Locate the cell with the specified text and output its (X, Y) center coordinate. 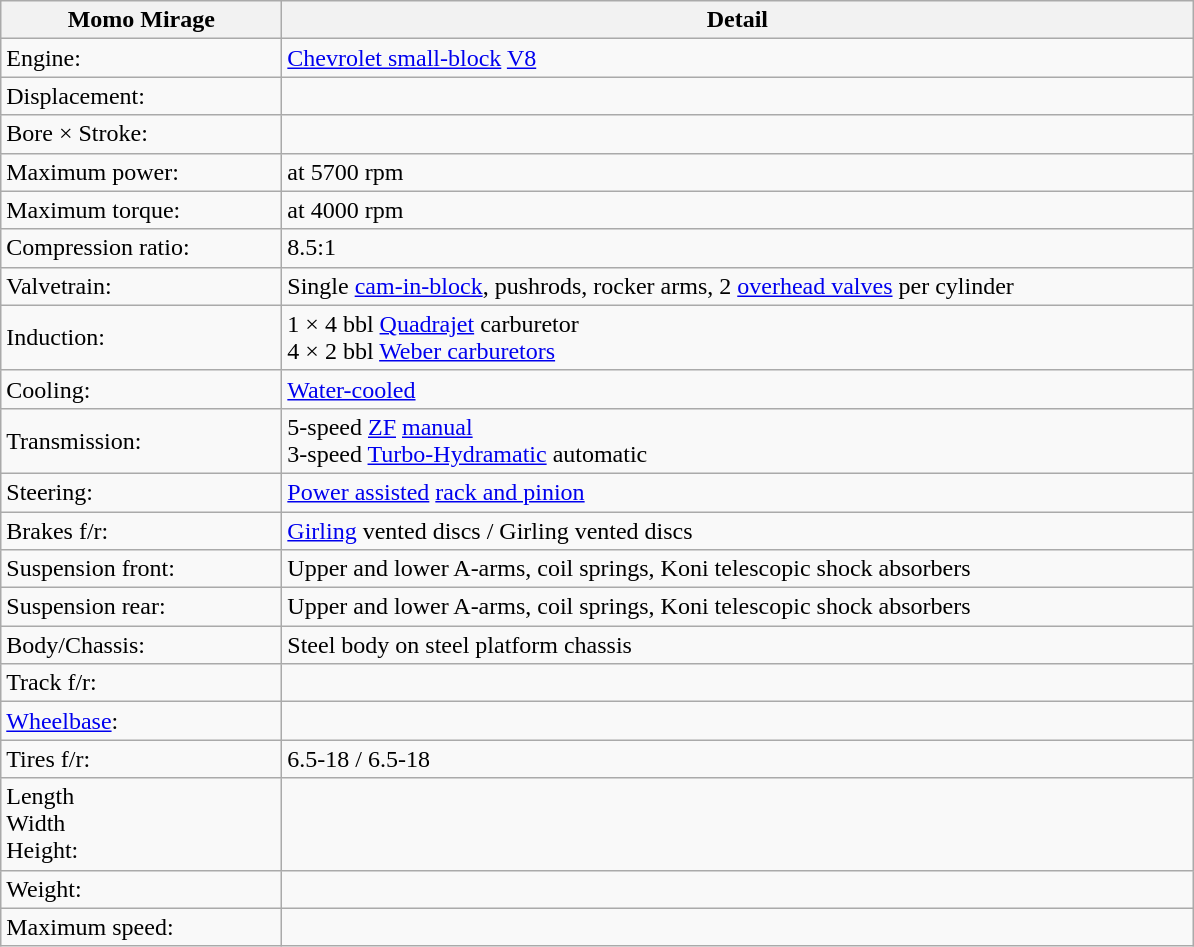
Power assisted rack and pinion (738, 492)
Induction: (142, 338)
Suspension front: (142, 569)
Weight: (142, 889)
Engine: (142, 58)
Steel body on steel platform chassis (738, 645)
at 4000 rpm (738, 210)
Valvetrain: (142, 286)
LengthWidthHeight: (142, 824)
Maximum power: (142, 172)
6.5-18 / 6.5-18 (738, 759)
Single cam-in-block, pushrods, rocker arms, 2 overhead valves per cylinder (738, 286)
Suspension rear: (142, 607)
Body/Chassis: (142, 645)
Maximum torque: (142, 210)
at 5700 rpm (738, 172)
8.5:1 (738, 248)
Bore × Stroke: (142, 134)
Steering: (142, 492)
Girling vented discs / Girling vented discs (738, 531)
Track f/r: (142, 683)
Chevrolet small-block V8 (738, 58)
Transmission: (142, 440)
5-speed ZF manual3-speed Turbo-Hydramatic automatic (738, 440)
Wheelbase: (142, 721)
Maximum speed: (142, 927)
Detail (738, 20)
1 × 4 bbl Quadrajet carburetor4 × 2 bbl Weber carburetors (738, 338)
Displacement: (142, 96)
Brakes f/r: (142, 531)
Compression ratio: (142, 248)
Cooling: (142, 389)
Tires f/r: (142, 759)
Momo Mirage (142, 20)
Water-cooled (738, 389)
